From the cell containing the given text, extract its center point as [X, Y] coordinate. 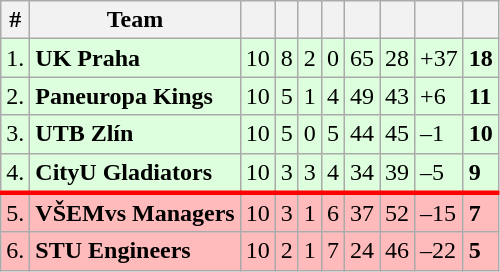
39 [398, 173]
3. [16, 134]
+6 [440, 96]
8 [286, 58]
Paneuropa Kings [135, 96]
6 [332, 213]
1. [16, 58]
34 [362, 173]
44 [362, 134]
65 [362, 58]
CityU Gladiators [135, 173]
18 [480, 58]
49 [362, 96]
6. [16, 251]
VŠEMvs Managers [135, 213]
UTB Zlín [135, 134]
5. [16, 213]
# [16, 20]
2. [16, 96]
45 [398, 134]
–1 [440, 134]
24 [362, 251]
Team [135, 20]
4. [16, 173]
46 [398, 251]
–22 [440, 251]
STU Engineers [135, 251]
UK Praha [135, 58]
–15 [440, 213]
37 [362, 213]
43 [398, 96]
28 [398, 58]
–5 [440, 173]
+37 [440, 58]
9 [480, 173]
11 [480, 96]
52 [398, 213]
